For the text-containing cell, return its midpoint in [X, Y] coordinate format. 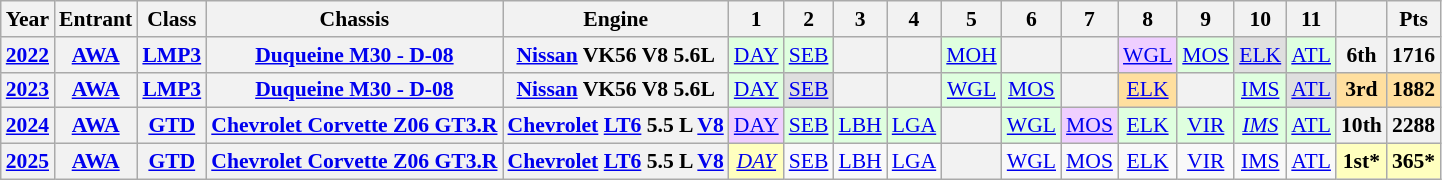
2 [809, 19]
3rd [1362, 90]
Engine [616, 19]
2022 [28, 55]
2023 [28, 90]
7 [1090, 19]
3 [860, 19]
1716 [1414, 55]
10 [1260, 19]
2025 [28, 162]
Year [28, 19]
2288 [1414, 126]
1 [756, 19]
6 [1032, 19]
6th [1362, 55]
2024 [28, 126]
5 [972, 19]
11 [1311, 19]
MOH [972, 55]
8 [1148, 19]
1st* [1362, 162]
Chassis [354, 19]
1882 [1414, 90]
10th [1362, 126]
Pts [1414, 19]
365* [1414, 162]
Entrant [96, 19]
4 [914, 19]
Class [172, 19]
9 [1206, 19]
